Search for the cell housing the specified text and yield its [X, Y] center coordinate. 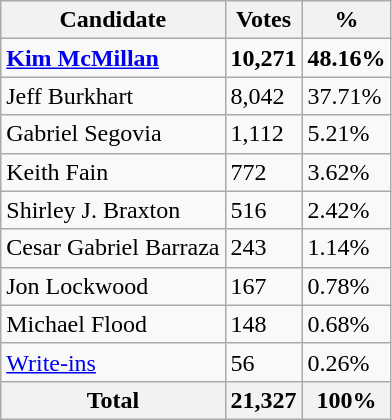
21,327 [264, 400]
243 [264, 248]
48.16% [346, 58]
Jeff Burkhart [113, 96]
Keith Fain [113, 172]
10,271 [264, 58]
56 [264, 362]
Cesar Gabriel Barraza [113, 248]
8,042 [264, 96]
100% [346, 400]
Michael Flood [113, 324]
167 [264, 286]
Shirley J. Braxton [113, 210]
Kim McMillan [113, 58]
Candidate [113, 20]
% [346, 20]
37.71% [346, 96]
2.42% [346, 210]
5.21% [346, 134]
Votes [264, 20]
Total [113, 400]
3.62% [346, 172]
Gabriel Segovia [113, 134]
772 [264, 172]
Write-ins [113, 362]
0.78% [346, 286]
1,112 [264, 134]
0.26% [346, 362]
0.68% [346, 324]
1.14% [346, 248]
148 [264, 324]
Jon Lockwood [113, 286]
516 [264, 210]
